Pinpoint the cell where the given text exists, returning its [X, Y] midpoint coordinate. 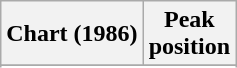
Chart (1986) [72, 34]
Peakposition [189, 34]
